Locate the cell with the specified text and output its [X, Y] center coordinate. 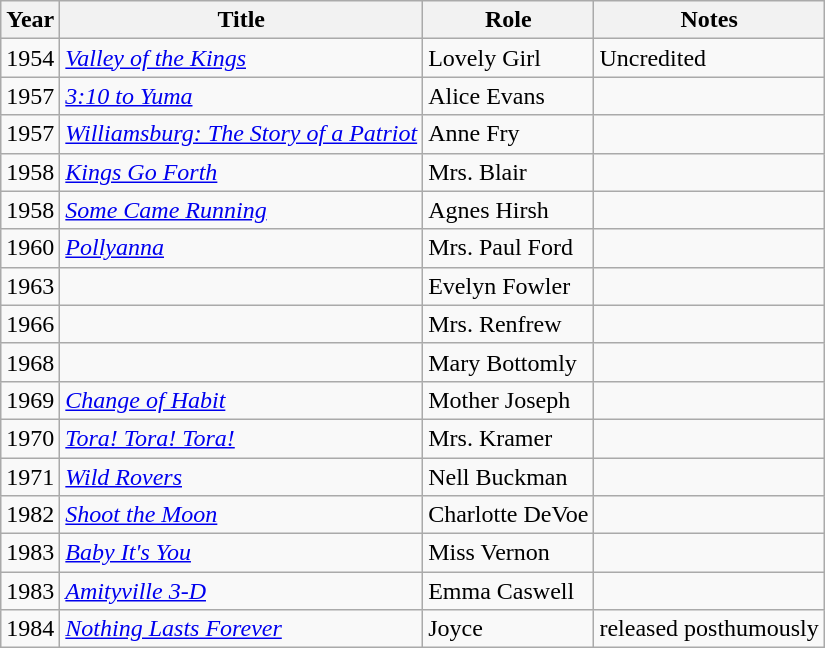
Amityville 3-D [242, 591]
3:10 to Yuma [242, 96]
Role [508, 20]
Mary Bottomly [508, 362]
Anne Fry [508, 134]
1984 [30, 629]
Kings Go Forth [242, 172]
1970 [30, 438]
Evelyn Fowler [508, 286]
Mrs. Renfrew [508, 324]
Mrs. Kramer [508, 438]
Joyce [508, 629]
Mrs. Blair [508, 172]
Miss Vernon [508, 553]
Valley of the Kings [242, 58]
Alice Evans [508, 96]
Nell Buckman [508, 477]
Agnes Hirsh [508, 210]
1966 [30, 324]
1969 [30, 400]
1960 [30, 248]
Change of Habit [242, 400]
Baby It's You [242, 553]
Some Came Running [242, 210]
Mrs. Paul Ford [508, 248]
Shoot the Moon [242, 515]
Mother Joseph [508, 400]
released posthumously [709, 629]
1954 [30, 58]
Emma Caswell [508, 591]
Lovely Girl [508, 58]
Tora! Tora! Tora! [242, 438]
Charlotte DeVoe [508, 515]
Notes [709, 20]
Williamsburg: The Story of a Patriot [242, 134]
Title [242, 20]
1971 [30, 477]
1963 [30, 286]
Nothing Lasts Forever [242, 629]
Wild Rovers [242, 477]
1982 [30, 515]
Year [30, 20]
Uncredited [709, 58]
1968 [30, 362]
Pollyanna [242, 248]
